For the text-containing cell, return its midpoint in (X, Y) coordinate format. 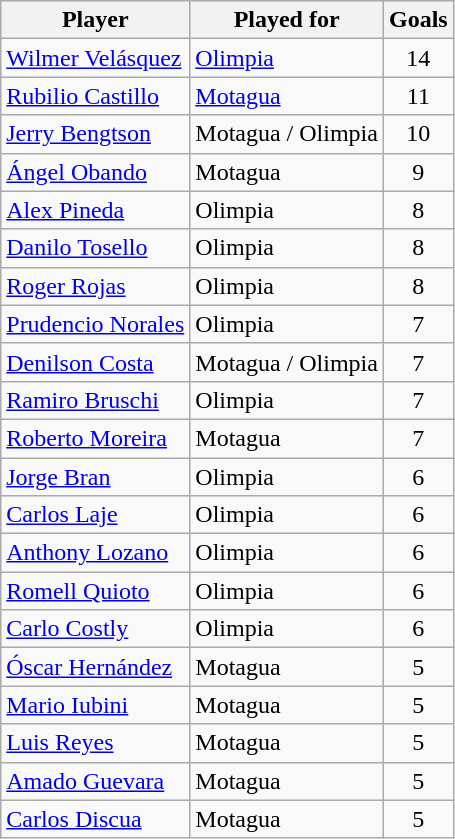
Prudencio Norales (96, 324)
Alex Pineda (96, 210)
Player (96, 20)
Goals (418, 20)
Carlos Laje (96, 515)
Wilmer Velásquez (96, 58)
10 (418, 134)
Amado Guevara (96, 781)
Roberto Moreira (96, 438)
Roger Rojas (96, 286)
9 (418, 172)
Anthony Lozano (96, 553)
14 (418, 58)
Played for (287, 20)
Jorge Bran (96, 477)
Luis Reyes (96, 743)
Carlos Discua (96, 819)
Denilson Costa (96, 362)
Romell Quioto (96, 591)
Rubilio Castillo (96, 96)
Carlo Costly (96, 629)
Óscar Hernández (96, 667)
Ángel Obando (96, 172)
Danilo Tosello (96, 248)
Mario Iubini (96, 705)
Jerry Bengtson (96, 134)
Ramiro Bruschi (96, 400)
11 (418, 96)
